Search for the cell housing the specified text and yield its [X, Y] center coordinate. 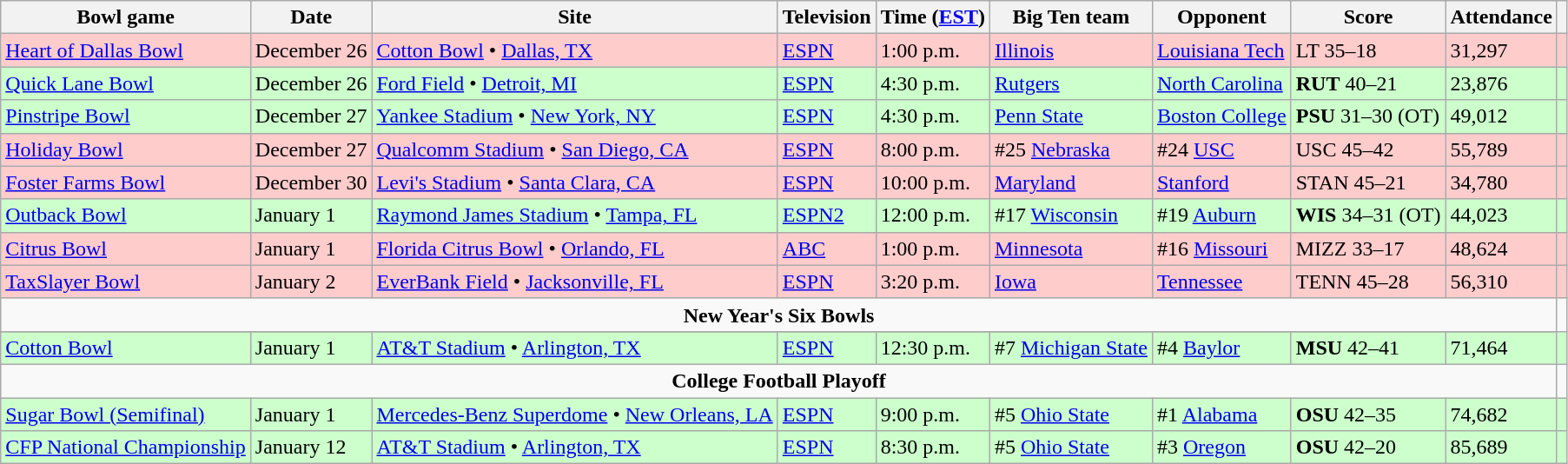
TaxSlayer Bowl [126, 282]
#24 USC [1221, 149]
North Carolina [1221, 83]
Time (EST) [933, 17]
Pinstripe Bowl [126, 116]
Minnesota [1070, 249]
48,624 [1501, 249]
Ford Field • Detroit, MI [575, 83]
34,780 [1501, 182]
#16 Missouri [1221, 249]
74,682 [1501, 414]
Heart of Dallas Bowl [126, 50]
12:00 p.m. [933, 215]
Louisiana Tech [1221, 50]
Iowa [1070, 282]
#4 Baylor [1221, 348]
WIS 34–31 (OT) [1368, 215]
Cotton Bowl [126, 348]
Florida Citrus Bowl • Orlando, FL [575, 249]
10:00 p.m. [933, 182]
STAN 45–21 [1368, 182]
Rutgers [1070, 83]
MSU 42–41 [1368, 348]
85,689 [1501, 447]
January 12 [311, 447]
12:30 p.m. [933, 348]
23,876 [1501, 83]
#19 Auburn [1221, 215]
Maryland [1070, 182]
44,023 [1501, 215]
Illinois [1070, 50]
College Football Playoff [779, 381]
Raymond James Stadium • Tampa, FL [575, 215]
Sugar Bowl (Semifinal) [126, 414]
January 2 [311, 282]
Score [1368, 17]
Mercedes-Benz Superdome • New Orleans, LA [575, 414]
USC 45–42 [1368, 149]
#25 Nebraska [1070, 149]
Quick Lane Bowl [126, 83]
Opponent [1221, 17]
56,310 [1501, 282]
Foster Farms Bowl [126, 182]
Holiday Bowl [126, 149]
Big Ten team [1070, 17]
Citrus Bowl [126, 249]
71,464 [1501, 348]
ESPN2 [827, 215]
Qualcomm Stadium • San Diego, CA [575, 149]
3:20 p.m. [933, 282]
OSU 42–20 [1368, 447]
Stanford [1221, 182]
#7 Michigan State [1070, 348]
Bowl game [126, 17]
EverBank Field • Jacksonville, FL [575, 282]
Attendance [1501, 17]
49,012 [1501, 116]
December 30 [311, 182]
OSU 42–35 [1368, 414]
New Year's Six Bowls [779, 315]
9:00 p.m. [933, 414]
Cotton Bowl • Dallas, TX [575, 50]
Boston College [1221, 116]
#1 Alabama [1221, 414]
MIZZ 33–17 [1368, 249]
TENN 45–28 [1368, 282]
Site [575, 17]
Tennessee [1221, 282]
Yankee Stadium • New York, NY [575, 116]
PSU 31–30 (OT) [1368, 116]
Levi's Stadium • Santa Clara, CA [575, 182]
LT 35–18 [1368, 50]
Date [311, 17]
RUT 40–21 [1368, 83]
8:30 p.m. [933, 447]
8:00 p.m. [933, 149]
#17 Wisconsin [1070, 215]
Television [827, 17]
31,297 [1501, 50]
#3 Oregon [1221, 447]
Penn State [1070, 116]
ABC [827, 249]
Outback Bowl [126, 215]
CFP National Championship [126, 447]
55,789 [1501, 149]
